Locate the cell with the specified text and output its [x, y] center coordinate. 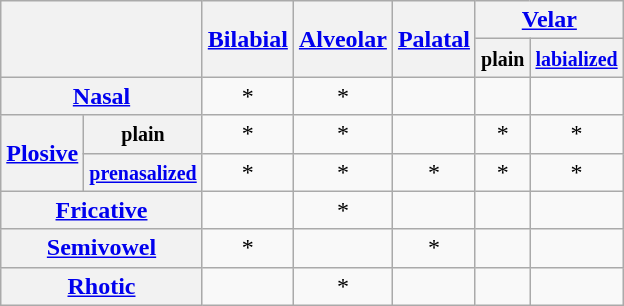
Bilabial [248, 39]
Rhotic [102, 286]
Fricative [102, 210]
Semivowel [102, 248]
Velar [549, 20]
Alveolar [342, 39]
labialized [576, 58]
Nasal [102, 96]
Palatal [434, 39]
Plosive [42, 153]
prenasalized [143, 172]
